Find where the given text appears and provide that cell's center as (x, y) coordinate. 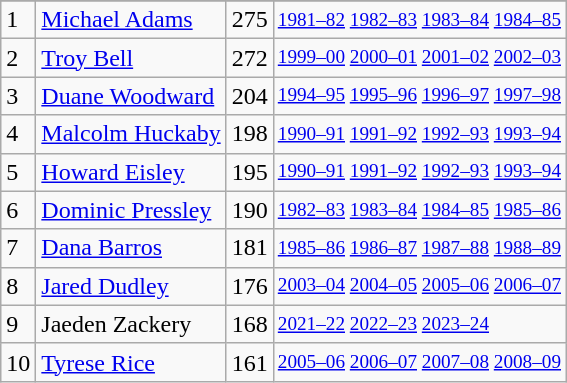
Dominic Pressley (131, 210)
Howard Eisley (131, 172)
5 (18, 172)
2021–22 2022–23 2023–24 (419, 324)
Troy Bell (131, 58)
204 (250, 96)
1999–00 2000–01 2001–02 2002–03 (419, 58)
4 (18, 134)
10 (18, 362)
Duane Woodward (131, 96)
2005–06 2006–07 2007–08 2008–09 (419, 362)
Dana Barros (131, 248)
Michael Adams (131, 20)
275 (250, 20)
272 (250, 58)
1 (18, 20)
9 (18, 324)
195 (250, 172)
2 (18, 58)
176 (250, 286)
Jaeden Zackery (131, 324)
7 (18, 248)
2003–04 2004–05 2005–06 2006–07 (419, 286)
6 (18, 210)
1981–82 1982–83 1983–84 1984–85 (419, 20)
198 (250, 134)
8 (18, 286)
Malcolm Huckaby (131, 134)
Jared Dudley (131, 286)
168 (250, 324)
Tyrese Rice (131, 362)
3 (18, 96)
1985–86 1986–87 1987–88 1988–89 (419, 248)
161 (250, 362)
1982–83 1983–84 1984–85 1985–86 (419, 210)
181 (250, 248)
190 (250, 210)
1994–95 1995–96 1996–97 1997–98 (419, 96)
